Provide the (X, Y) coordinate of the cell's center where the given text is located.  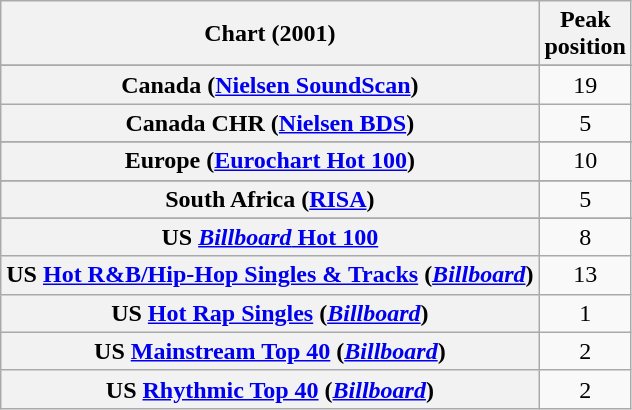
1 (585, 313)
US Hot Rap Singles (Billboard) (270, 313)
South Africa (RISA) (270, 199)
Chart (2001) (270, 34)
19 (585, 85)
US Hot R&B/Hip-Hop Singles & Tracks (Billboard) (270, 275)
Canada CHR (Nielsen BDS) (270, 123)
US Mainstream Top 40 (Billboard) (270, 351)
8 (585, 237)
US Billboard Hot 100 (270, 237)
13 (585, 275)
10 (585, 161)
Canada (Nielsen SoundScan) (270, 85)
Peakposition (585, 34)
US Rhythmic Top 40 (Billboard) (270, 389)
Europe (Eurochart Hot 100) (270, 161)
